For the text-containing cell, return its midpoint in (x, y) coordinate format. 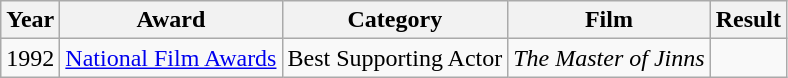
1992 (30, 58)
Award (171, 20)
National Film Awards (171, 58)
Result (748, 20)
Best Supporting Actor (395, 58)
Year (30, 20)
Film (609, 20)
The Master of Jinns (609, 58)
Category (395, 20)
